Determine the (x, y) coordinate at the center of the cell enclosing the given text.  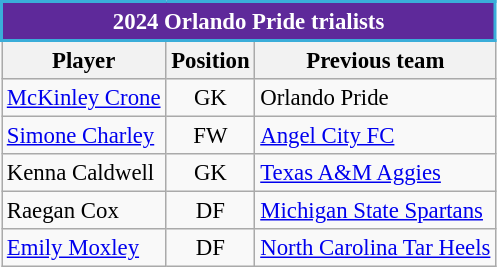
Previous team (376, 60)
Simone Charley (84, 136)
Kenna Caldwell (84, 173)
Orlando Pride (376, 98)
2024 Orlando Pride trialists (249, 22)
FW (210, 136)
Angel City FC (376, 136)
Player (84, 60)
DF (210, 211)
Position (210, 60)
Texas A&M Aggies (376, 173)
Raegan Cox (84, 211)
McKinley Crone (84, 98)
Michigan State Spartans (376, 211)
